Scan for the cell matching the given text and deliver its [X, Y] coordinate at center. 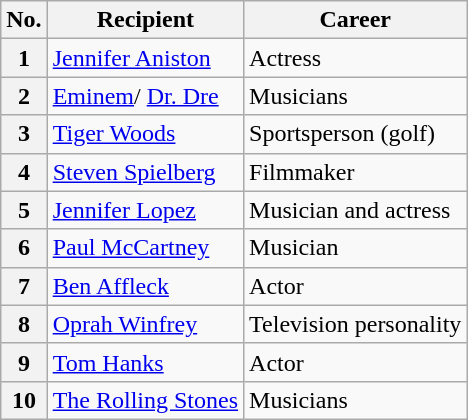
Jennifer Lopez [145, 210]
Tom Hanks [145, 362]
Career [356, 20]
Actress [356, 58]
Ben Affleck [145, 286]
1 [24, 58]
2 [24, 96]
10 [24, 400]
8 [24, 324]
Recipient [145, 20]
4 [24, 172]
3 [24, 134]
6 [24, 248]
Eminem/ Dr. Dre [145, 96]
Oprah Winfrey [145, 324]
Paul McCartney [145, 248]
7 [24, 286]
9 [24, 362]
Musician [356, 248]
Musician and actress [356, 210]
Sportsperson (golf) [356, 134]
Filmmaker [356, 172]
Tiger Woods [145, 134]
5 [24, 210]
The Rolling Stones [145, 400]
Television personality [356, 324]
No. [24, 20]
Jennifer Aniston [145, 58]
Steven Spielberg [145, 172]
